Capture the cell that displays the provided text and extract its (x, y) central coordinate. 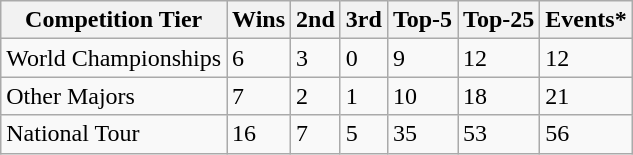
Top-5 (422, 20)
35 (422, 134)
21 (586, 96)
56 (586, 134)
16 (259, 134)
3rd (364, 20)
Wins (259, 20)
Top-25 (499, 20)
Other Majors (114, 96)
2 (316, 96)
Events* (586, 20)
National Tour (114, 134)
1 (364, 96)
World Championships (114, 58)
53 (499, 134)
10 (422, 96)
2nd (316, 20)
Competition Tier (114, 20)
0 (364, 58)
5 (364, 134)
3 (316, 58)
9 (422, 58)
18 (499, 96)
6 (259, 58)
